Extract the (X, Y) coordinate from the center of the cell holding the provided text.  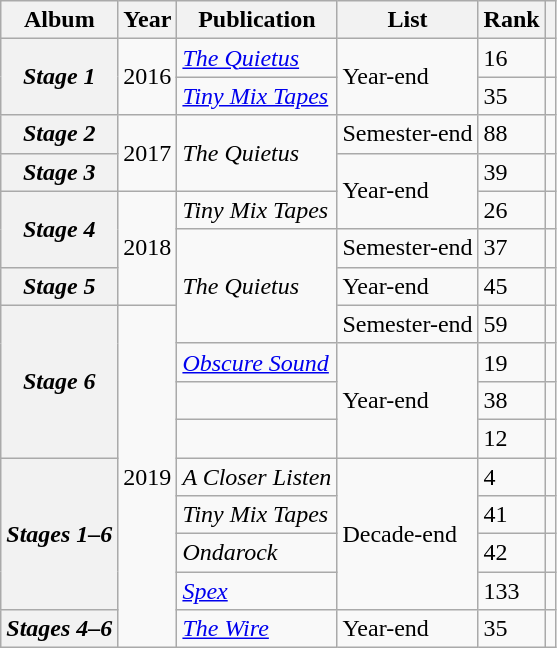
Stage 6 (60, 381)
59 (512, 324)
2018 (148, 248)
Year (148, 20)
Stage 4 (60, 229)
133 (512, 591)
4 (512, 477)
Stage 2 (60, 134)
Obscure Sound (257, 362)
List (408, 20)
Spex (257, 591)
39 (512, 172)
16 (512, 58)
88 (512, 134)
2017 (148, 153)
Rank (512, 20)
2019 (148, 476)
Stages 4–6 (60, 629)
Stages 1–6 (60, 534)
A Closer Listen (257, 477)
37 (512, 248)
Stage 1 (60, 77)
45 (512, 286)
41 (512, 515)
Publication (257, 20)
19 (512, 362)
12 (512, 438)
38 (512, 400)
Ondarock (257, 553)
Stage 5 (60, 286)
42 (512, 553)
Stage 3 (60, 172)
2016 (148, 77)
26 (512, 210)
Decade-end (408, 534)
Album (60, 20)
The Wire (257, 629)
